Return (X, Y) of the center of cell containing provided text 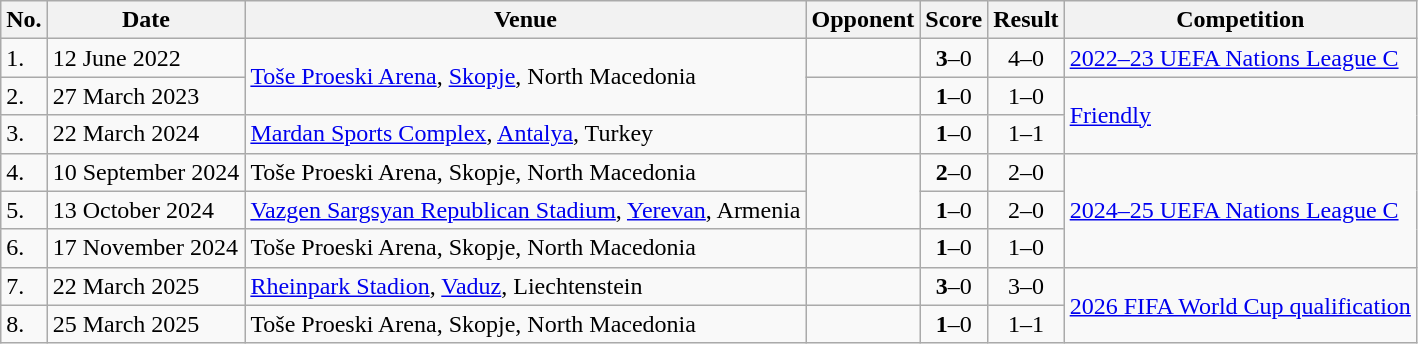
4. (24, 172)
Mardan Sports Complex, Antalya, Turkey (526, 134)
Opponent (863, 20)
22 March 2024 (146, 134)
2022–23 UEFA Nations League C (1240, 58)
7. (24, 286)
4–0 (1026, 58)
Score (954, 20)
6. (24, 248)
8. (24, 324)
10 September 2024 (146, 172)
Competition (1240, 20)
2. (24, 96)
5. (24, 210)
Result (1026, 20)
13 October 2024 (146, 210)
Vazgen Sargsyan Republican Stadium, Yerevan, Armenia (526, 210)
25 March 2025 (146, 324)
17 November 2024 (146, 248)
Friendly (1240, 115)
3. (24, 134)
Date (146, 20)
22 March 2025 (146, 286)
27 March 2023 (146, 96)
2026 FIFA World Cup qualification (1240, 305)
1. (24, 58)
12 June 2022 (146, 58)
Rheinpark Stadion, Vaduz, Liechtenstein (526, 286)
No. (24, 20)
Venue (526, 20)
2024–25 UEFA Nations League C (1240, 210)
